Return the [x, y] coordinate for the center point of the cell that contains the specified text.  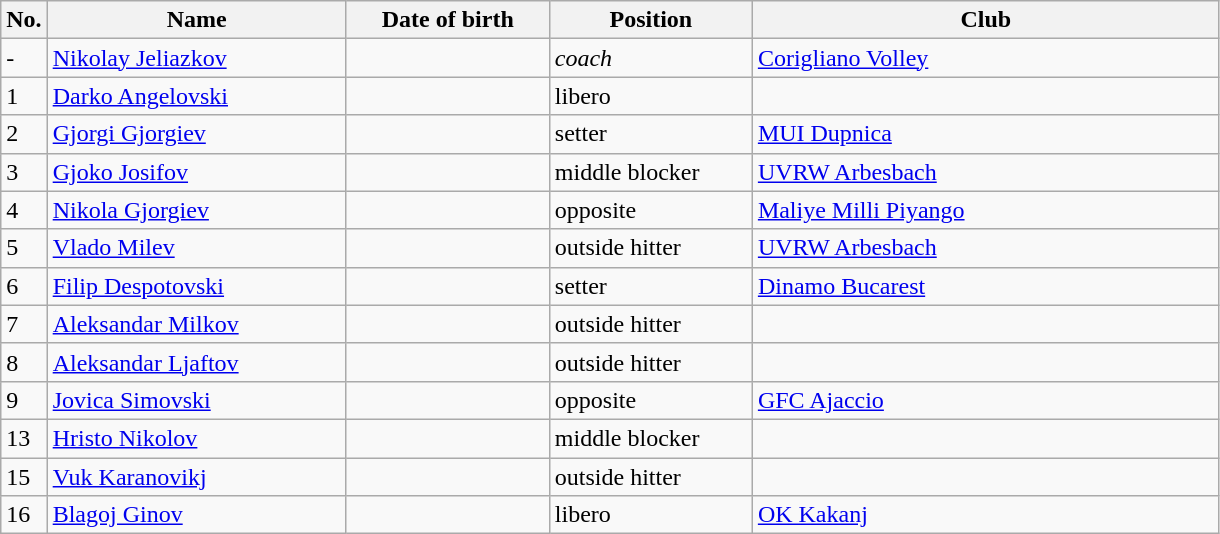
16 [24, 515]
Dinamo Bucarest [986, 286]
7 [24, 324]
3 [24, 172]
coach [650, 58]
Name [196, 20]
Vlado Milev [196, 248]
Vuk Karanovikj [196, 477]
9 [24, 400]
Hristo Nikolov [196, 438]
2 [24, 134]
GFC Ajaccio [986, 400]
Darko Angelovski [196, 96]
MUI Dupnica [986, 134]
Nikola Gjorgiev [196, 210]
1 [24, 96]
Club [986, 20]
Filip Despotovski [196, 286]
Corigliano Volley [986, 58]
- [24, 58]
OK Kakanj [986, 515]
Blagoj Ginov [196, 515]
4 [24, 210]
8 [24, 362]
6 [24, 286]
Date of birth [448, 20]
Maliye Milli Piyango [986, 210]
13 [24, 438]
Gjorgi Gjorgiev [196, 134]
Aleksandar Milkov [196, 324]
5 [24, 248]
Nikolay Jeliazkov [196, 58]
Aleksandar Ljaftov [196, 362]
Position [650, 20]
Gjoko Josifov [196, 172]
15 [24, 477]
No. [24, 20]
Jovica Simovski [196, 400]
